Detect which cell encompasses the target text, then output its [x, y] center coordinate. 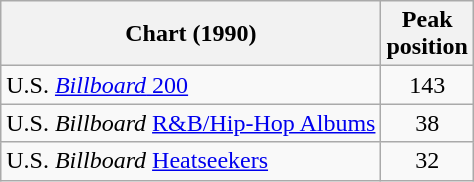
32 [427, 161]
143 [427, 85]
Chart (1990) [191, 34]
U.S. Billboard 200 [191, 85]
Peakposition [427, 34]
U.S. Billboard R&B/Hip-Hop Albums [191, 123]
38 [427, 123]
U.S. Billboard Heatseekers [191, 161]
